Identify which cell holds the provided text, then report its [x, y] central coordinate. 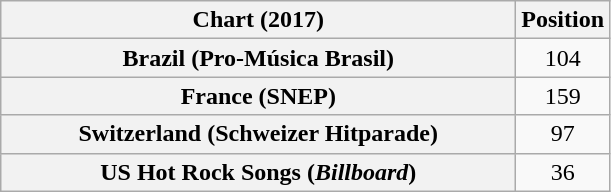
Chart (2017) [258, 20]
104 [563, 58]
97 [563, 134]
US Hot Rock Songs (Billboard) [258, 172]
159 [563, 96]
Switzerland (Schweizer Hitparade) [258, 134]
36 [563, 172]
Position [563, 20]
Brazil (Pro-Música Brasil) [258, 58]
France (SNEP) [258, 96]
